Find where the given text appears and provide that cell's center as [x, y] coordinate. 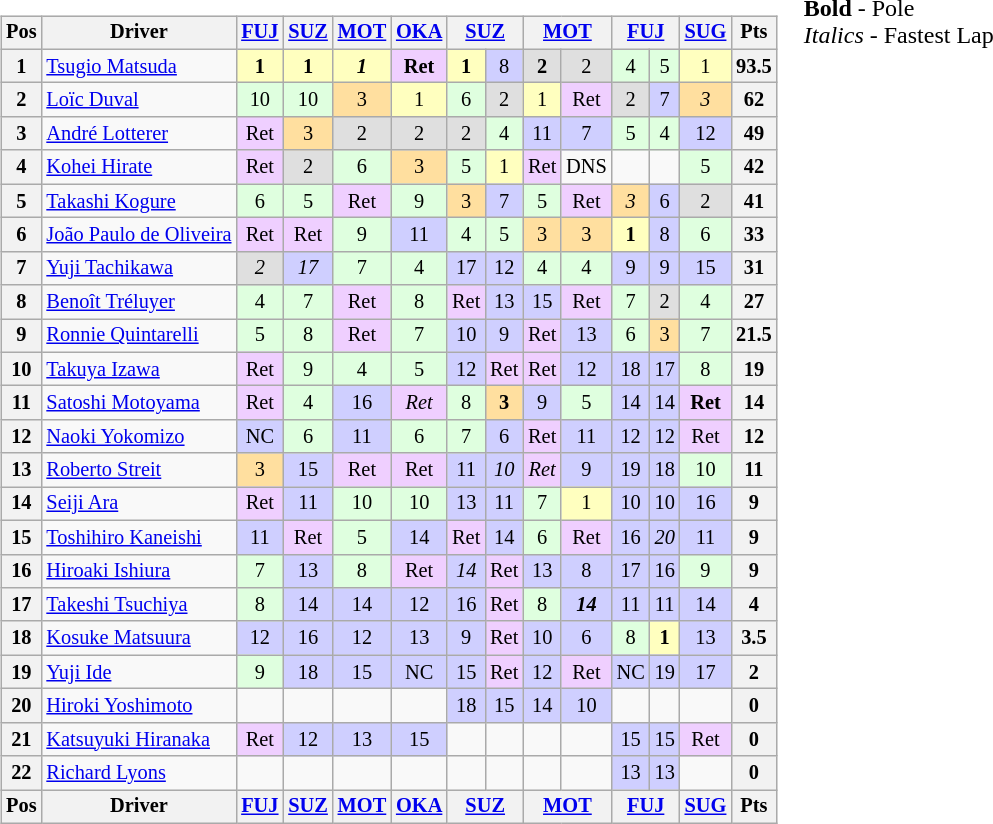
Yuji Ide [138, 672]
Kohei Hirate [138, 167]
Loïc Duval [138, 100]
Satoshi Motoyama [138, 403]
DNS [586, 167]
Richard Lyons [138, 773]
Kosuke Matsuura [138, 638]
Takeshi Tsuchiya [138, 605]
Toshihiro Kaneishi [138, 537]
21 [21, 739]
Tsugio Matsuda [138, 66]
Takashi Kogure [138, 201]
22 [21, 773]
Seiji Ara [138, 504]
Takuya Izawa [138, 369]
62 [754, 100]
93.5 [754, 66]
3.5 [754, 638]
49 [754, 134]
André Lotterer [138, 134]
42 [754, 167]
Roberto Streit [138, 470]
21.5 [754, 336]
41 [754, 201]
Hiroaki Ishiura [138, 571]
Benoît Tréluyer [138, 302]
Yuji Tachikawa [138, 268]
Ronnie Quintarelli [138, 336]
João Paulo de Oliveira [138, 235]
Hiroki Yoshimoto [138, 706]
31 [754, 268]
27 [754, 302]
Naoki Yokomizo [138, 437]
Katsuyuki Hiranaka [138, 739]
33 [754, 235]
